From the cell containing the given text, extract its center point as [X, Y] coordinate. 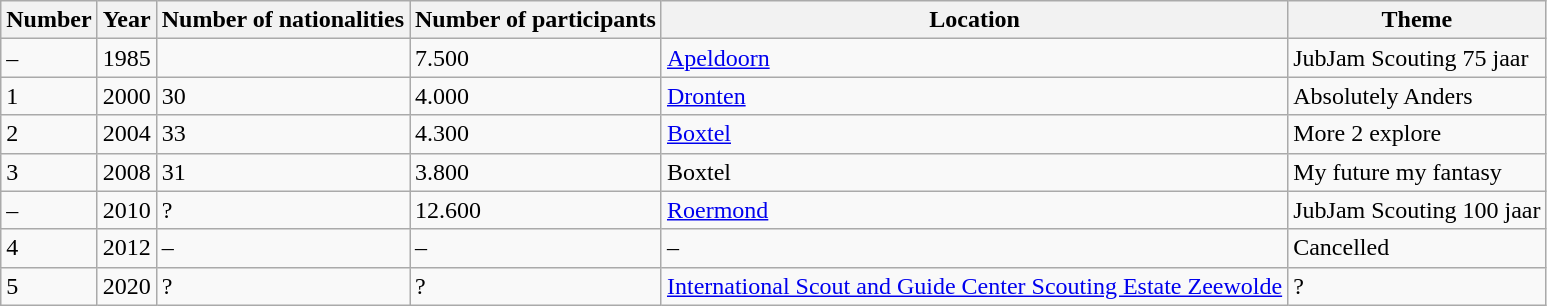
1 [49, 96]
Roermond [974, 210]
Theme [1417, 20]
More 2 explore [1417, 134]
30 [282, 96]
Location [974, 20]
3.800 [536, 172]
Apeldoorn [974, 58]
2004 [126, 134]
33 [282, 134]
JubJam Scouting 75 jaar [1417, 58]
Year [126, 20]
2 [49, 134]
2012 [126, 248]
2008 [126, 172]
2000 [126, 96]
Dronten [974, 96]
4.000 [536, 96]
2010 [126, 210]
JubJam Scouting 100 jaar [1417, 210]
3 [49, 172]
Number [49, 20]
Number of nationalities [282, 20]
7.500 [536, 58]
1985 [126, 58]
5 [49, 286]
Absolutely Anders [1417, 96]
My future my fantasy [1417, 172]
4 [49, 248]
International Scout and Guide Center Scouting Estate Zeewolde [974, 286]
2020 [126, 286]
12.600 [536, 210]
Number of participants [536, 20]
Cancelled [1417, 248]
31 [282, 172]
4.300 [536, 134]
